Determine the (X, Y) coordinate at the center of the cell enclosing the given text.  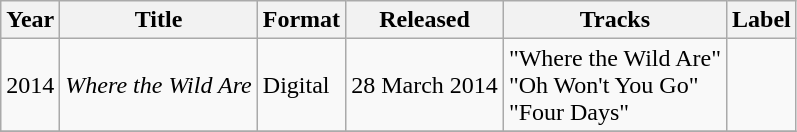
Label (762, 20)
2014 (30, 85)
Digital (301, 85)
Year (30, 20)
Where the Wild Are (158, 85)
Title (158, 20)
Tracks (614, 20)
Format (301, 20)
28 March 2014 (425, 85)
"Where the Wild Are""Oh Won't You Go""Four Days" (614, 85)
Released (425, 20)
